Locate the cell with the specified text and output its [x, y] center coordinate. 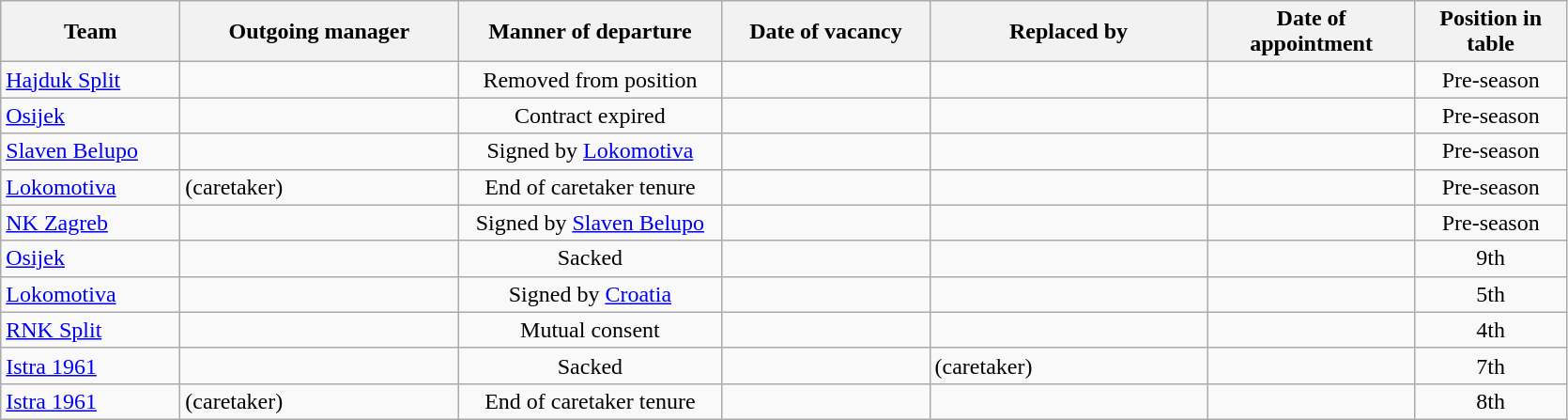
Date of appointment [1311, 32]
Outgoing manager [319, 32]
Hajduk Split [90, 80]
NK Zagreb [90, 223]
Replaced by [1068, 32]
Signed by Croatia [590, 294]
5th [1491, 294]
Team [90, 32]
4th [1491, 330]
Contract expired [590, 116]
Signed by Slaven Belupo [590, 223]
7th [1491, 366]
Mutual consent [590, 330]
Date of vacancy [826, 32]
Manner of departure [590, 32]
Slaven Belupo [90, 151]
RNK Split [90, 330]
Signed by Lokomotiva [590, 151]
9th [1491, 258]
Position in table [1491, 32]
Removed from position [590, 80]
8th [1491, 401]
